Extract the [X, Y] coordinate from the center of the cell holding the provided text.  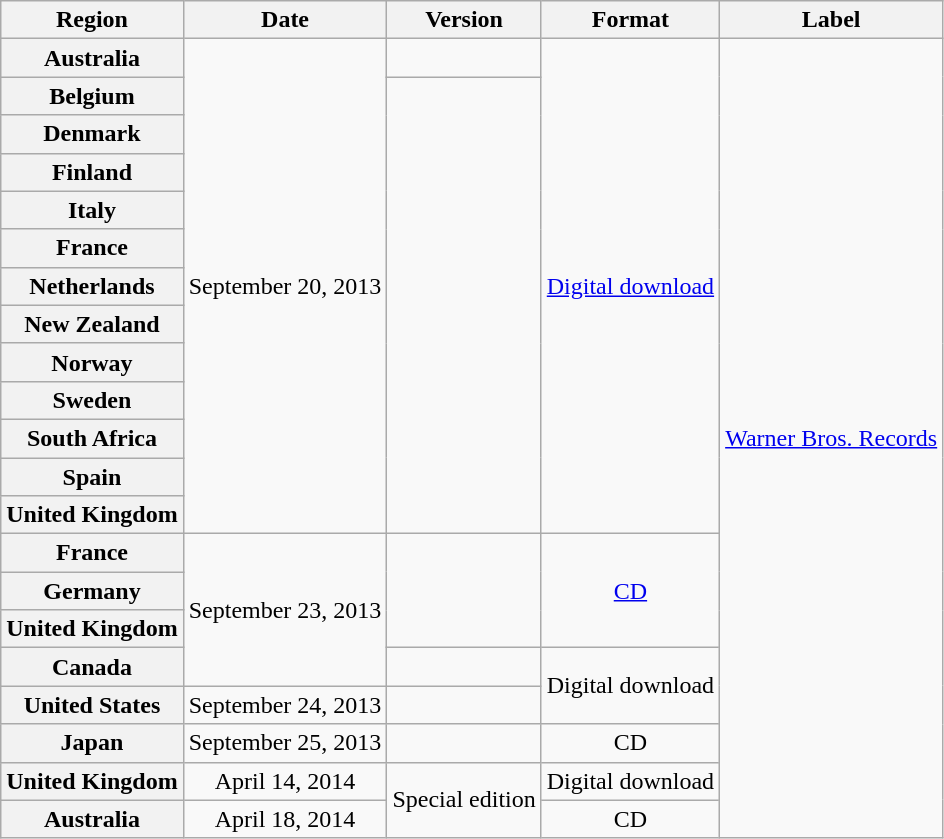
Label [832, 20]
Spain [92, 477]
Belgium [92, 96]
Norway [92, 362]
Japan [92, 743]
April 18, 2014 [285, 819]
September 24, 2013 [285, 705]
Format [630, 20]
September 20, 2013 [285, 286]
Version [464, 20]
Denmark [92, 134]
September 23, 2013 [285, 610]
Special edition [464, 800]
South Africa [92, 438]
Italy [92, 210]
United States [92, 705]
Date [285, 20]
New Zealand [92, 324]
September 25, 2013 [285, 743]
Canada [92, 667]
Sweden [92, 400]
April 14, 2014 [285, 781]
Warner Bros. Records [832, 438]
Netherlands [92, 286]
Region [92, 20]
Finland [92, 172]
Germany [92, 591]
